Capture the cell that displays the provided text and extract its (X, Y) central coordinate. 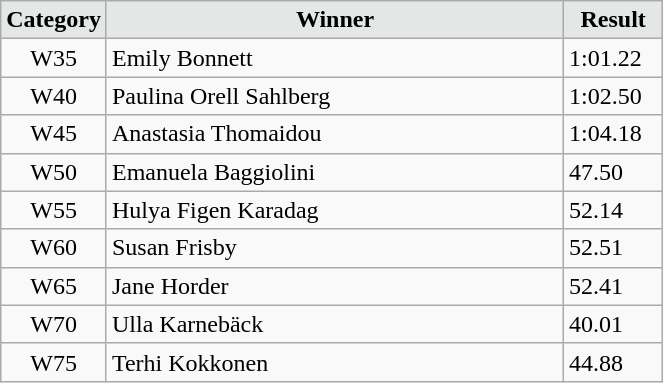
1:04.18 (614, 134)
Result (614, 20)
Category (54, 20)
Paulina Orell Sahlberg (334, 96)
W55 (54, 210)
W35 (54, 58)
W50 (54, 172)
Winner (334, 20)
52.41 (614, 286)
Emanuela Baggiolini (334, 172)
Jane Horder (334, 286)
Susan Frisby (334, 248)
W40 (54, 96)
W45 (54, 134)
Terhi Kokkonen (334, 362)
52.51 (614, 248)
52.14 (614, 210)
W60 (54, 248)
W65 (54, 286)
Anastasia Thomaidou (334, 134)
Hulya Figen Karadag (334, 210)
Ulla Karnebäck (334, 324)
44.88 (614, 362)
1:01.22 (614, 58)
1:02.50 (614, 96)
W75 (54, 362)
40.01 (614, 324)
47.50 (614, 172)
Emily Bonnett (334, 58)
W70 (54, 324)
